Detect which cell encompasses the target text, then output its [x, y] center coordinate. 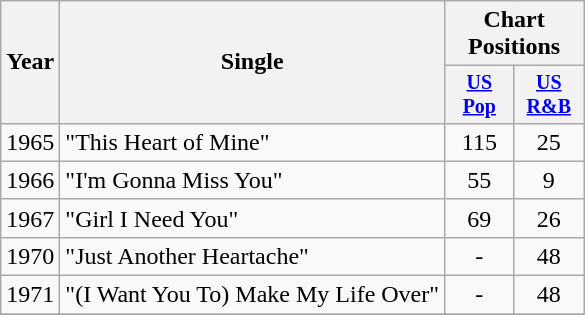
USR&B [548, 94]
Chart Positions [514, 34]
26 [548, 218]
9 [548, 180]
"(I Want You To) Make My Life Over" [252, 295]
"Girl I Need You" [252, 218]
115 [480, 142]
1970 [30, 256]
1965 [30, 142]
69 [480, 218]
25 [548, 142]
"I'm Gonna Miss You" [252, 180]
"This Heart of Mine" [252, 142]
1967 [30, 218]
US Pop [480, 94]
1966 [30, 180]
1971 [30, 295]
Year [30, 62]
Single [252, 62]
"Just Another Heartache" [252, 256]
55 [480, 180]
